Identify which cell holds the provided text, then report its (x, y) central coordinate. 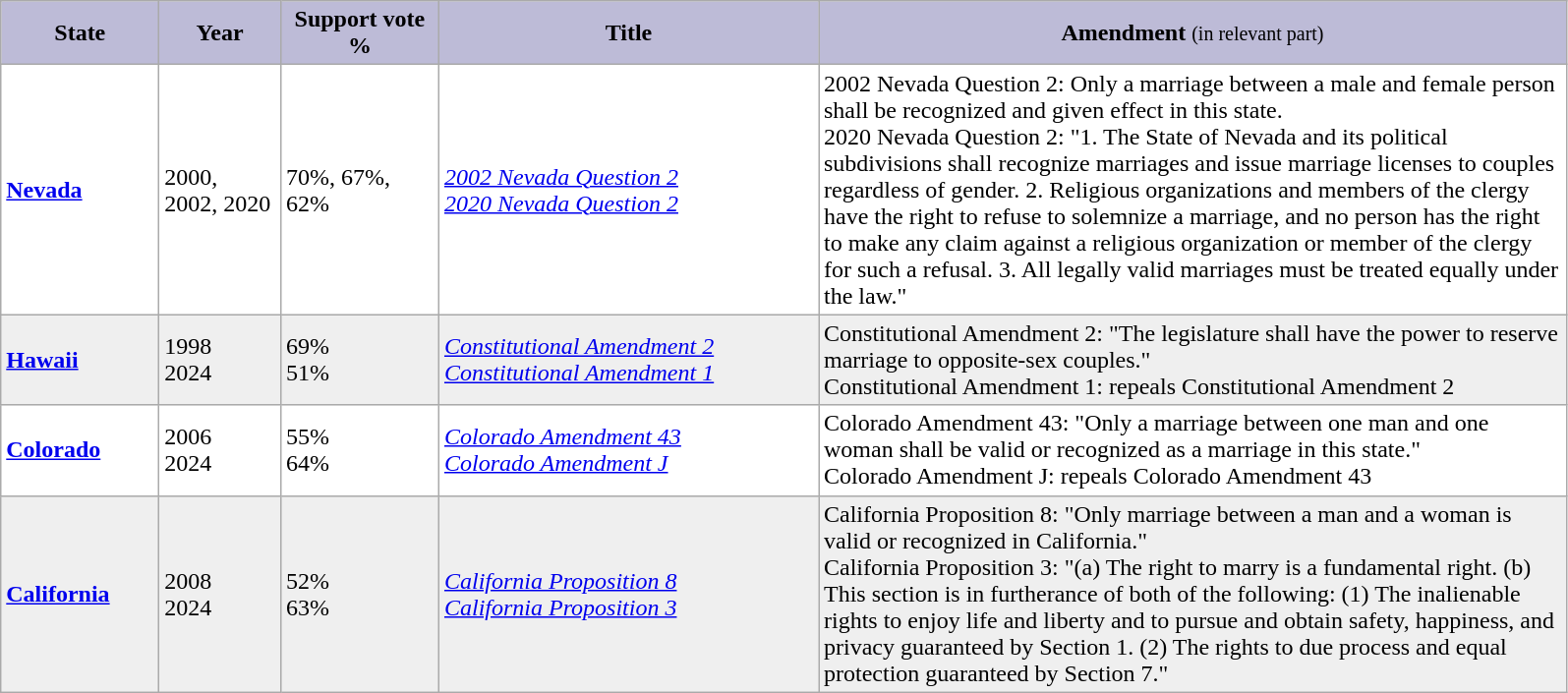
Hawaii (81, 360)
California Proposition 8California Proposition 3 (628, 594)
20082024 (220, 594)
55%64% (360, 450)
Colorado Amendment 43Colorado Amendment J (628, 450)
Year (220, 33)
Constitutional Amendment 2Constitutional Amendment 1 (628, 360)
2002 Nevada Question 22020 Nevada Question 2 (628, 190)
Amendment (in relevant part) (1191, 33)
Nevada (81, 190)
69%51% (360, 360)
70%, 67%,62% (360, 190)
Support vote % (360, 33)
Colorado (81, 450)
20062024 (220, 450)
Title (628, 33)
19982024 (220, 360)
State (81, 33)
2000, 2002, 2020 (220, 190)
California (81, 594)
52%63% (360, 594)
